Pinpoint the cell where the given text exists, returning its (x, y) midpoint coordinate. 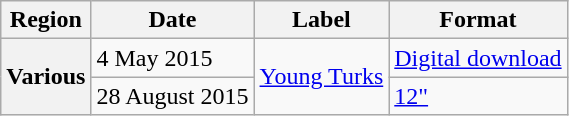
Format (478, 20)
Young Turks (322, 77)
Label (322, 20)
12" (478, 96)
Region (46, 20)
4 May 2015 (172, 58)
Various (46, 77)
Date (172, 20)
Digital download (478, 58)
28 August 2015 (172, 96)
